From the cell containing the given text, extract its center point as [x, y] coordinate. 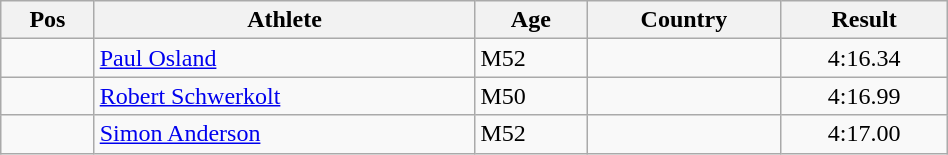
Simon Anderson [284, 134]
Age [531, 20]
Robert Schwerkolt [284, 96]
4:17.00 [864, 134]
Result [864, 20]
4:16.34 [864, 58]
M50 [531, 96]
Country [684, 20]
Paul Osland [284, 58]
Pos [48, 20]
Athlete [284, 20]
4:16.99 [864, 96]
